For the text-containing cell, return its midpoint in (X, Y) coordinate format. 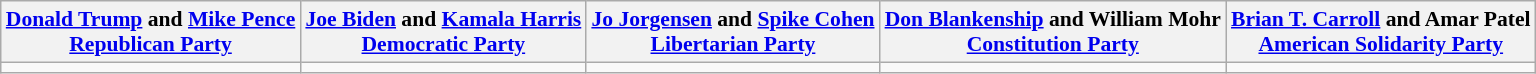
Jo Jorgensen and Spike CohenLibertarian Party (732, 32)
Brian T. Carroll and Amar PatelAmerican Solidarity Party (1381, 32)
Donald Trump and Mike PenceRepublican Party (151, 32)
Joe Biden and Kamala HarrisDemocratic Party (443, 32)
Don Blankenship and William MohrConstitution Party (1053, 32)
